Extract the [X, Y] coordinate from the center of the cell holding the provided text.  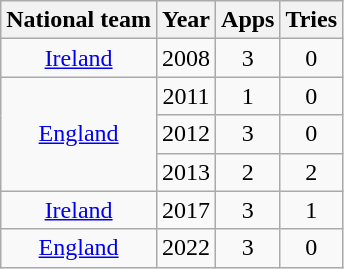
2017 [186, 210]
National team [79, 20]
Tries [312, 20]
2022 [186, 248]
2012 [186, 134]
Apps [248, 20]
2008 [186, 58]
2013 [186, 172]
Year [186, 20]
2011 [186, 96]
